Provide the [x, y] coordinate of the cell's center where the given text is located.  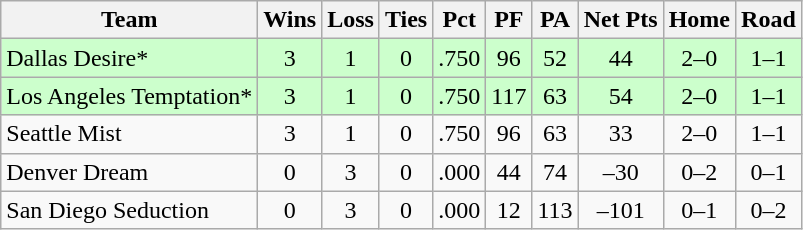
74 [555, 172]
Team [130, 20]
Dallas Desire* [130, 58]
San Diego Seduction [130, 210]
Net Pts [620, 20]
PA [555, 20]
–30 [620, 172]
Seattle Mist [130, 134]
113 [555, 210]
33 [620, 134]
117 [509, 96]
Denver Dream [130, 172]
Pct [460, 20]
54 [620, 96]
52 [555, 58]
12 [509, 210]
Home [699, 20]
Road [769, 20]
Los Angeles Temptation* [130, 96]
–101 [620, 210]
Ties [406, 20]
Wins [290, 20]
PF [509, 20]
Loss [351, 20]
